Extract the [X, Y] coordinate from the center of the cell holding the provided text.  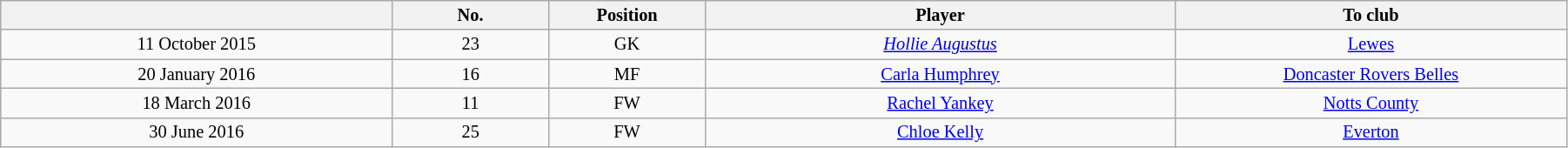
11 October 2015 [197, 44]
Player [941, 15]
Carla Humphrey [941, 74]
No. [471, 15]
MF [627, 74]
Lewes [1371, 44]
20 January 2016 [197, 74]
Chloe Kelly [941, 132]
16 [471, 74]
18 March 2016 [197, 103]
Position [627, 15]
23 [471, 44]
To club [1371, 15]
Notts County [1371, 103]
30 June 2016 [197, 132]
Rachel Yankey [941, 103]
Doncaster Rovers Belles [1371, 74]
Hollie Augustus [941, 44]
Everton [1371, 132]
11 [471, 103]
GK [627, 44]
25 [471, 132]
